Capture the cell that displays the provided text and extract its [x, y] central coordinate. 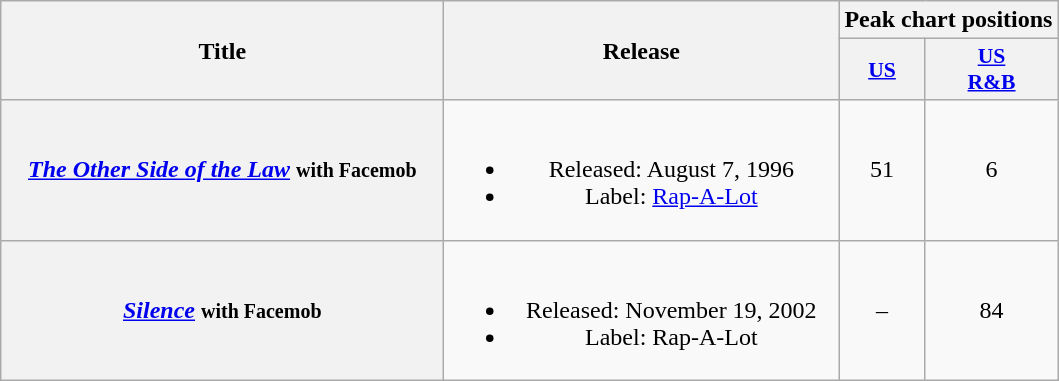
Released: August 7, 1996Label: Rap-A-Lot [642, 170]
Silence with Facemob [222, 310]
US [882, 70]
84 [992, 310]
51 [882, 170]
Title [222, 50]
– [882, 310]
The Other Side of the Law with Facemob [222, 170]
Released: November 19, 2002Label: Rap-A-Lot [642, 310]
USR&B [992, 70]
6 [992, 170]
Peak chart positions [948, 20]
Release [642, 50]
